Find where the given text appears and provide that cell's center as (x, y) coordinate. 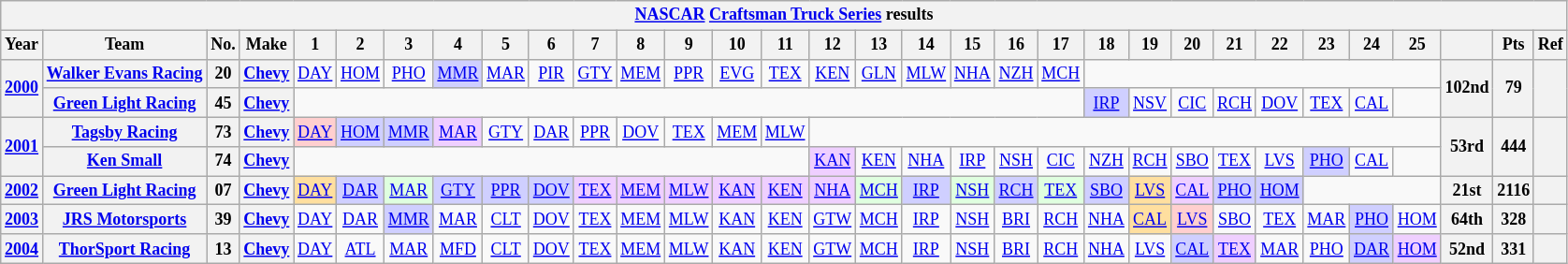
1 (315, 45)
11 (784, 45)
16 (1016, 45)
Make (267, 45)
21st (1467, 191)
444 (1514, 146)
2002 (22, 191)
22 (1280, 45)
53rd (1467, 146)
Ref (1550, 45)
52nd (1467, 249)
3 (408, 45)
2116 (1514, 191)
79 (1514, 88)
7 (595, 45)
PIR (551, 73)
No. (223, 45)
Year (22, 45)
2 (361, 45)
ThorSport Racing (123, 249)
MFD (458, 249)
102nd (1467, 88)
331 (1514, 249)
8 (641, 45)
9 (689, 45)
21 (1235, 45)
10 (737, 45)
2003 (22, 219)
25 (1416, 45)
19 (1150, 45)
73 (223, 131)
45 (223, 103)
6 (551, 45)
4 (458, 45)
GLN (878, 73)
Team (123, 45)
Pts (1514, 45)
328 (1514, 219)
18 (1107, 45)
74 (223, 161)
07 (223, 191)
64th (1467, 219)
NSV (1150, 103)
14 (926, 45)
24 (1372, 45)
2004 (22, 249)
23 (1327, 45)
5 (506, 45)
Tagsby Racing (123, 131)
2000 (22, 88)
EVG (737, 73)
39 (223, 219)
17 (1061, 45)
2001 (22, 146)
Walker Evans Racing (123, 73)
15 (973, 45)
12 (833, 45)
Ken Small (123, 161)
ATL (361, 249)
NASCAR Craftsman Truck Series results (784, 15)
JRS Motorsports (123, 219)
